From the cell containing the given text, extract its center point as (X, Y) coordinate. 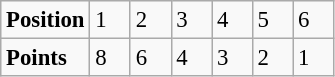
Position (46, 20)
8 (110, 58)
5 (272, 20)
Points (46, 58)
